Capture the cell that displays the provided text and extract its (x, y) central coordinate. 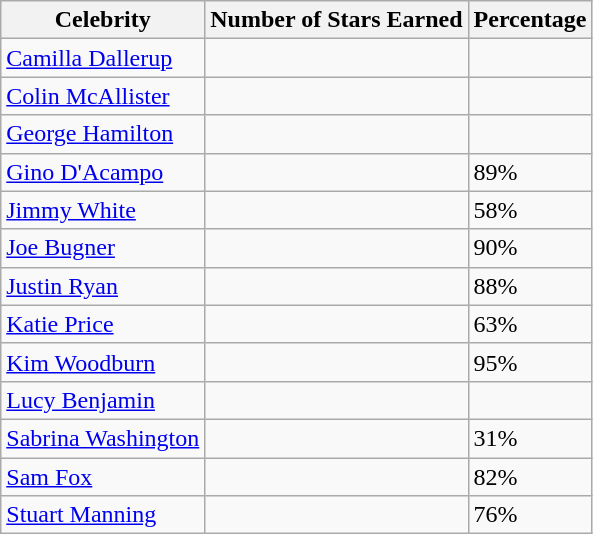
Lucy Benjamin (103, 400)
Number of Stars Earned (336, 20)
Katie Price (103, 324)
63% (530, 324)
89% (530, 172)
Percentage (530, 20)
31% (530, 438)
Stuart Manning (103, 515)
Sam Fox (103, 477)
Jimmy White (103, 210)
Kim Woodburn (103, 362)
Justin Ryan (103, 286)
76% (530, 515)
95% (530, 362)
Gino D'Acampo (103, 172)
82% (530, 477)
58% (530, 210)
Colin McAllister (103, 96)
88% (530, 286)
Joe Bugner (103, 248)
90% (530, 248)
Camilla Dallerup (103, 58)
Sabrina Washington (103, 438)
George Hamilton (103, 134)
Celebrity (103, 20)
